Identify which cell holds the provided text, then report its [X, Y] central coordinate. 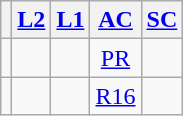
SC [162, 20]
AC [116, 20]
PR [116, 58]
L2 [32, 20]
L1 [70, 20]
R16 [116, 96]
